Search for the cell housing the specified text and yield its (x, y) center coordinate. 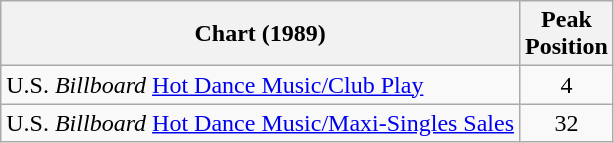
PeakPosition (567, 34)
Chart (1989) (260, 34)
U.S. Billboard Hot Dance Music/Maxi-Singles Sales (260, 123)
4 (567, 85)
U.S. Billboard Hot Dance Music/Club Play (260, 85)
32 (567, 123)
